Find where the given text appears and provide that cell's center as [x, y] coordinate. 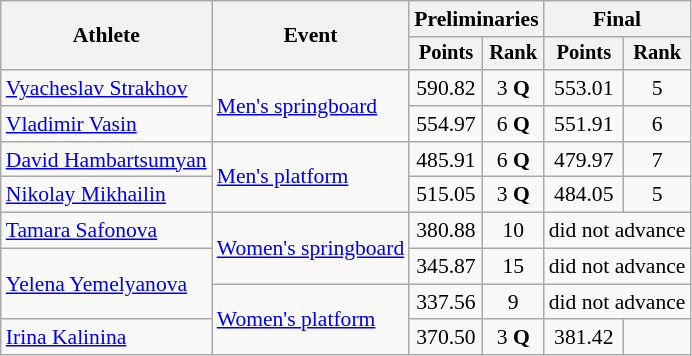
Irina Kalinina [106, 338]
10 [514, 231]
Vladimir Vasin [106, 124]
484.05 [584, 195]
Final [618, 19]
345.87 [446, 267]
479.97 [584, 160]
Event [311, 36]
590.82 [446, 88]
7 [658, 160]
15 [514, 267]
337.56 [446, 302]
Preliminaries [476, 19]
370.50 [446, 338]
380.88 [446, 231]
Athlete [106, 36]
554.97 [446, 124]
Tamara Safonova [106, 231]
Men's springboard [311, 106]
Women's springboard [311, 248]
553.01 [584, 88]
485.91 [446, 160]
Nikolay Mikhailin [106, 195]
9 [514, 302]
Women's platform [311, 320]
381.42 [584, 338]
David Hambartsumyan [106, 160]
Vyacheslav Strakhov [106, 88]
Yelena Yemelyanova [106, 284]
551.91 [584, 124]
Men's platform [311, 178]
6 [658, 124]
515.05 [446, 195]
